Determine the (x, y) coordinate at the center of the cell enclosing the given text.  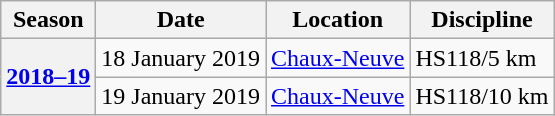
Season (48, 20)
19 January 2019 (181, 96)
HS118/5 km (482, 58)
Location (338, 20)
HS118/10 km (482, 96)
Date (181, 20)
Discipline (482, 20)
2018–19 (48, 77)
18 January 2019 (181, 58)
